Provide the (x, y) coordinate of the cell's center where the given text is located.  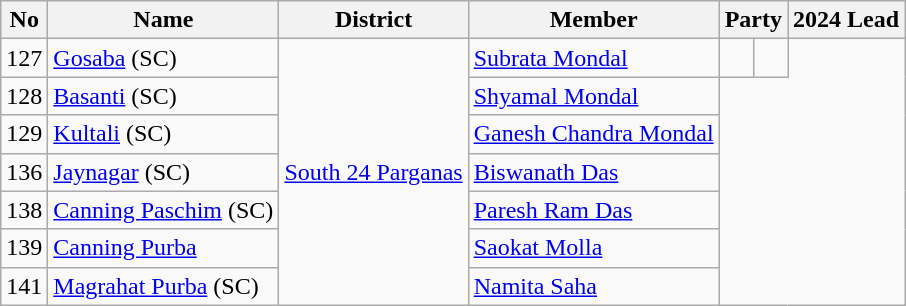
Jaynagar (SC) (164, 172)
South 24 Parganas (374, 172)
139 (24, 248)
Party (753, 20)
129 (24, 134)
Ganesh Chandra Mondal (594, 134)
138 (24, 210)
Basanti (SC) (164, 96)
Shyamal Mondal (594, 96)
2024 Lead (846, 20)
Kultali (SC) (164, 134)
Biswanath Das (594, 172)
141 (24, 286)
No (24, 20)
Gosaba (SC) (164, 58)
Paresh Ram Das (594, 210)
Canning Paschim (SC) (164, 210)
Member (594, 20)
127 (24, 58)
136 (24, 172)
Saokat Molla (594, 248)
Canning Purba (164, 248)
128 (24, 96)
District (374, 20)
Namita Saha (594, 286)
Subrata Mondal (594, 58)
Name (164, 20)
Magrahat Purba (SC) (164, 286)
